Scan for the cell matching the given text and deliver its [x, y] coordinate at center. 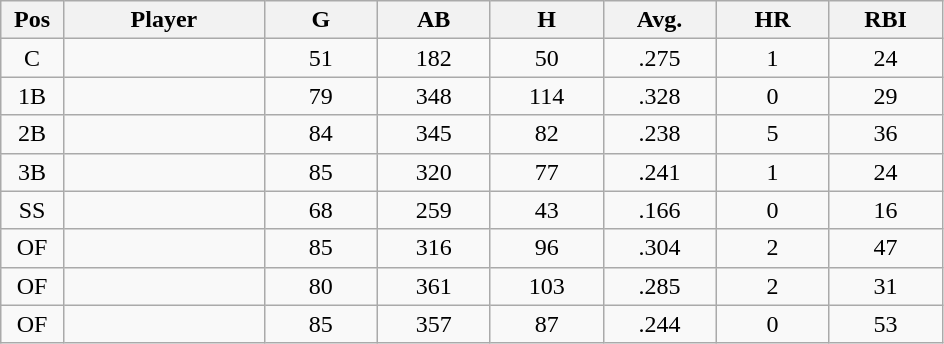
345 [434, 134]
84 [320, 134]
1B [32, 96]
53 [886, 324]
114 [546, 96]
HR [772, 20]
Pos [32, 20]
36 [886, 134]
.328 [660, 96]
5 [772, 134]
.304 [660, 248]
H [546, 20]
16 [886, 210]
G [320, 20]
Player [164, 20]
51 [320, 58]
357 [434, 324]
68 [320, 210]
.244 [660, 324]
47 [886, 248]
348 [434, 96]
361 [434, 286]
Avg. [660, 20]
31 [886, 286]
182 [434, 58]
79 [320, 96]
29 [886, 96]
AB [434, 20]
.275 [660, 58]
.285 [660, 286]
77 [546, 172]
.238 [660, 134]
259 [434, 210]
SS [32, 210]
87 [546, 324]
50 [546, 58]
43 [546, 210]
80 [320, 286]
96 [546, 248]
.166 [660, 210]
103 [546, 286]
RBI [886, 20]
320 [434, 172]
.241 [660, 172]
316 [434, 248]
82 [546, 134]
3B [32, 172]
C [32, 58]
2B [32, 134]
